Locate the cell with the specified text and output its (x, y) center coordinate. 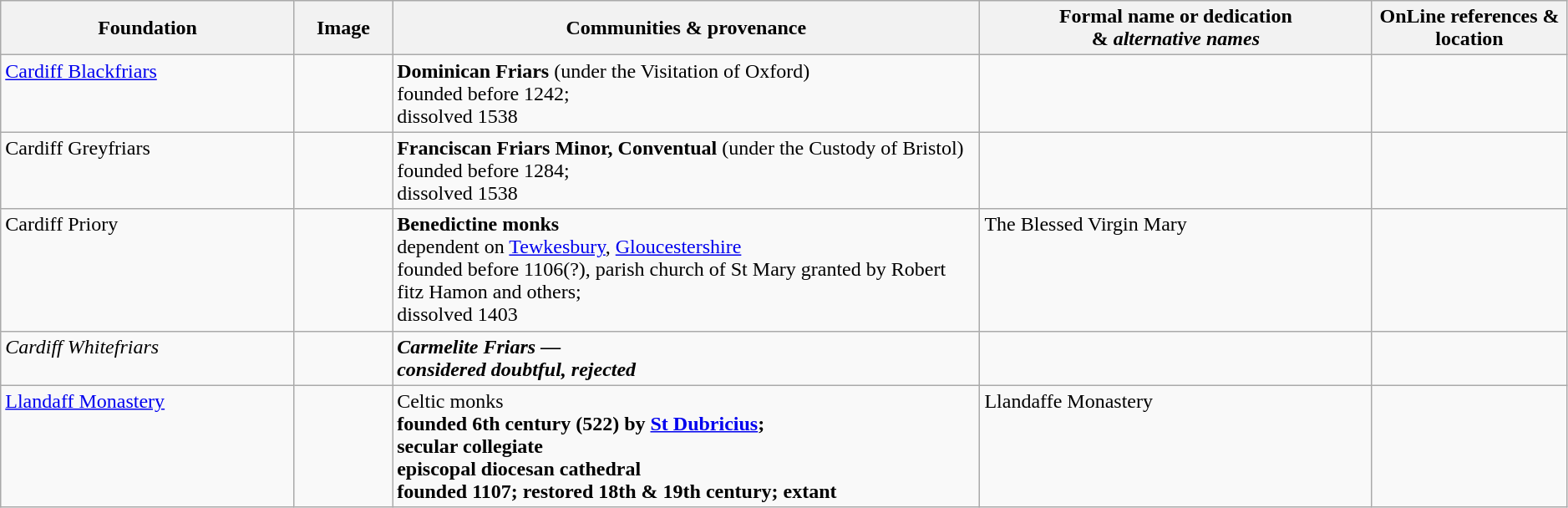
Communities & provenance (687, 28)
Foundation (148, 28)
Cardiff Greyfriars (148, 170)
Cardiff Priory (148, 270)
Llandaffe Monastery (1176, 446)
Dominican Friars (under the Visitation of Oxford)founded before 1242;dissolved 1538 (687, 94)
OnLine references & location (1469, 28)
Carmelite Friars — considered doubtful, rejected (687, 358)
Cardiff Blackfriars (148, 94)
Llandaff Monastery (148, 446)
The Blessed Virgin Mary (1176, 270)
Image (343, 28)
Cardiff Whitefriars (148, 358)
Formal name or dedication & alternative names (1176, 28)
Franciscan Friars Minor, Conventual (under the Custody of Bristol)founded before 1284;dissolved 1538 (687, 170)
